Identify which cell holds the provided text, then report its [X, Y] central coordinate. 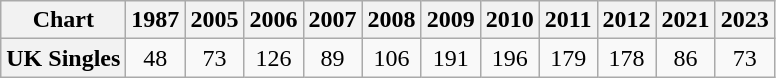
Chart [64, 20]
89 [332, 58]
2009 [450, 20]
196 [510, 58]
2005 [214, 20]
2006 [274, 20]
191 [450, 58]
2011 [568, 20]
1987 [156, 20]
2021 [686, 20]
2008 [392, 20]
86 [686, 58]
179 [568, 58]
178 [626, 58]
106 [392, 58]
2012 [626, 20]
126 [274, 58]
UK Singles [64, 58]
2007 [332, 20]
48 [156, 58]
2023 [744, 20]
2010 [510, 20]
